Scan for the cell matching the given text and deliver its [x, y] coordinate at center. 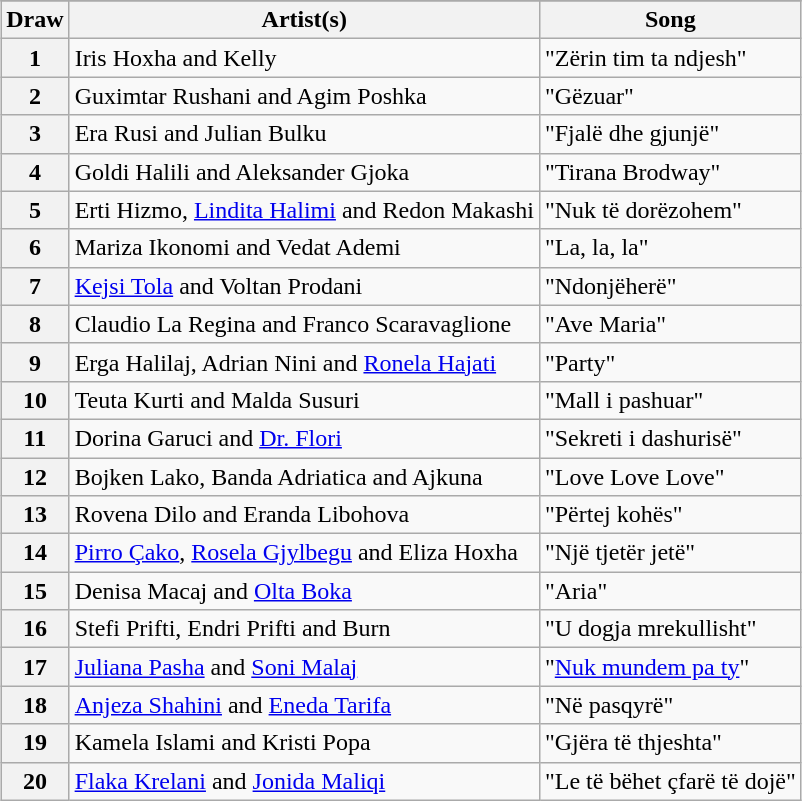
"Zërin tim ta ndjesh" [670, 58]
3 [35, 134]
Era Rusi and Julian Bulku [304, 134]
"Ave Maria" [670, 324]
13 [35, 515]
20 [35, 781]
"Party" [670, 362]
7 [35, 286]
"Sekreti i dashurisë" [670, 438]
"Fjalë dhe gjunjë" [670, 134]
1 [35, 58]
Mariza Ikonomi and Vedat Ademi [304, 248]
Flaka Krelani and Jonida Maliqi [304, 781]
"Nuk mundem pa ty" [670, 667]
"Tirana Brodway" [670, 172]
Kejsi Tola and Voltan Prodani [304, 286]
18 [35, 705]
12 [35, 477]
"Nuk të dorëzohem" [670, 210]
"Në pasqyrë" [670, 705]
"Ndonjëherë" [670, 286]
5 [35, 210]
Claudio La Regina and Franco Scaravaglione [304, 324]
14 [35, 553]
"La, la, la" [670, 248]
"Një tjetër jetë" [670, 553]
Bojken Lako, Banda Adriatica and Ajkuna [304, 477]
Erti Hizmo, Lindita Halimi and Redon Makashi [304, 210]
"Gjëra të thjeshta" [670, 743]
Stefi Prifti, Endri Prifti and Burn [304, 629]
10 [35, 400]
Artist(s) [304, 20]
Kamela Islami and Kristi Popa [304, 743]
4 [35, 172]
Pirro Çako, Rosela Gjylbegu and Eliza Hoxha [304, 553]
Juliana Pasha and Soni Malaj [304, 667]
Iris Hoxha and Kelly [304, 58]
6 [35, 248]
Teuta Kurti and Malda Susuri [304, 400]
16 [35, 629]
"Love Love Love" [670, 477]
2 [35, 96]
Erga Halilaj, Adrian Nini and Ronela Hajati [304, 362]
15 [35, 591]
9 [35, 362]
Guximtar Rushani and Agim Poshka [304, 96]
19 [35, 743]
Draw [35, 20]
17 [35, 667]
"Le të bëhet çfarë të dojë" [670, 781]
8 [35, 324]
Anjeza Shahini and Eneda Tarifa [304, 705]
Goldi Halili and Aleksander Gjoka [304, 172]
11 [35, 438]
Song [670, 20]
"U dogja mrekullisht" [670, 629]
"Mall i pashuar" [670, 400]
Rovena Dilo and Eranda Libohova [304, 515]
"Përtej kohës" [670, 515]
"Aria" [670, 591]
"Gëzuar" [670, 96]
Dorina Garuci and Dr. Flori [304, 438]
Denisa Macaj and Olta Boka [304, 591]
